For the text-containing cell, return its midpoint in (X, Y) coordinate format. 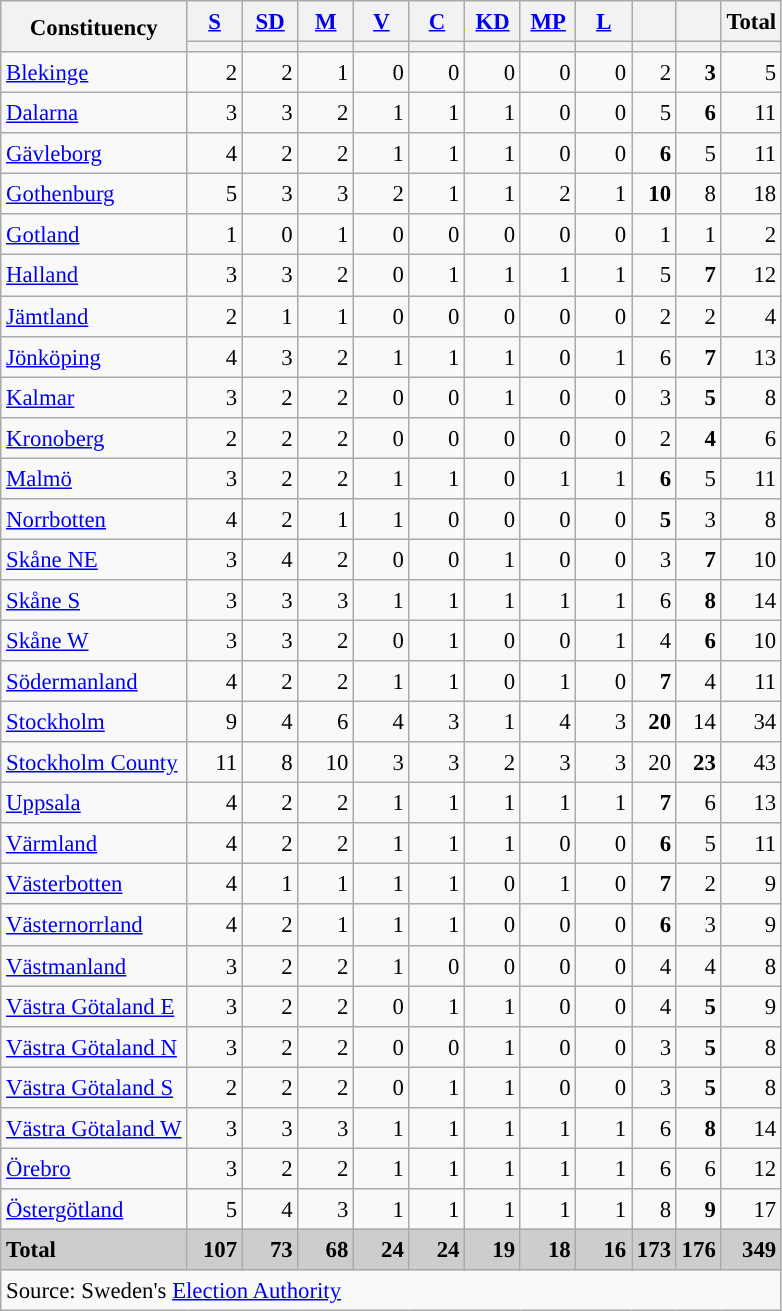
Stockholm (94, 722)
Constituency (94, 26)
Uppsala (94, 804)
Kronoberg (94, 438)
KD (493, 22)
Jönköping (94, 356)
Skåne S (94, 600)
Skåne NE (94, 560)
Blekinge (94, 72)
68 (326, 1250)
Södermanland (94, 682)
176 (698, 1250)
MP (548, 22)
SD (270, 22)
S (215, 22)
Östergötland (94, 1210)
Malmö (94, 478)
107 (215, 1250)
19 (493, 1250)
Västerbotten (94, 884)
L (604, 22)
Source: Sweden's Election Authority (392, 1290)
Värmland (94, 844)
16 (604, 1250)
Skåne W (94, 640)
173 (654, 1250)
Gävleborg (94, 154)
Gothenburg (94, 194)
43 (751, 762)
Västra Götaland N (94, 1046)
M (326, 22)
34 (751, 722)
V (382, 22)
Kalmar (94, 398)
Örebro (94, 1168)
Gotland (94, 234)
Stockholm County (94, 762)
Västra Götaland E (94, 1006)
73 (270, 1250)
23 (698, 762)
Jämtland (94, 316)
17 (751, 1210)
Dalarna (94, 114)
Västra Götaland S (94, 1088)
Västernorrland (94, 926)
Halland (94, 276)
Västra Götaland W (94, 1128)
C (437, 22)
Västmanland (94, 966)
Norrbotten (94, 520)
349 (751, 1250)
